Search for the cell housing the specified text and yield its (X, Y) center coordinate. 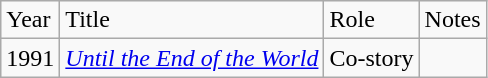
Notes (452, 20)
Role (372, 20)
Title (192, 20)
Year (30, 20)
Co-story (372, 58)
1991 (30, 58)
Until the End of the World (192, 58)
